Determine the (X, Y) coordinate at the center of the cell enclosing the given text.  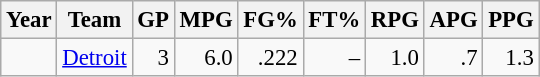
FG% (270, 20)
FT% (334, 20)
RPG (396, 20)
.7 (454, 58)
Detroit (94, 58)
APG (454, 20)
– (334, 58)
PPG (511, 20)
6.0 (206, 58)
3 (153, 58)
1.3 (511, 58)
.222 (270, 58)
Team (94, 20)
MPG (206, 20)
GP (153, 20)
Year (29, 20)
1.0 (396, 58)
